Locate the cell with the specified text and output its [X, Y] center coordinate. 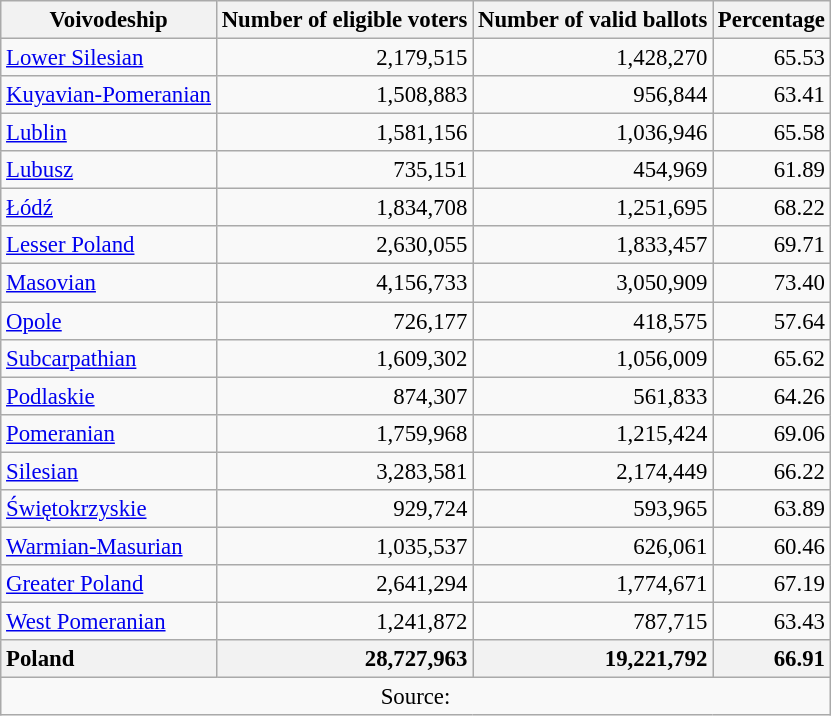
626,061 [593, 546]
63.41 [772, 95]
929,724 [344, 509]
Subcarpathian [109, 358]
874,307 [344, 396]
57.64 [772, 321]
Opole [109, 321]
69.71 [772, 245]
3,283,581 [344, 471]
28,727,963 [344, 659]
787,715 [593, 621]
1,834,708 [344, 208]
1,833,457 [593, 245]
63.43 [772, 621]
Poland [109, 659]
68.22 [772, 208]
735,151 [344, 170]
19,221,792 [593, 659]
73.40 [772, 283]
1,056,009 [593, 358]
1,215,424 [593, 433]
Kuyavian-Pomeranian [109, 95]
Voivodeship [109, 20]
Silesian [109, 471]
593,965 [593, 509]
1,036,946 [593, 133]
2,630,055 [344, 245]
61.89 [772, 170]
66.91 [772, 659]
66.22 [772, 471]
Lower Silesian [109, 58]
1,609,302 [344, 358]
1,428,270 [593, 58]
1,241,872 [344, 621]
4,156,733 [344, 283]
Percentage [772, 20]
Masovian [109, 283]
1,035,537 [344, 546]
1,774,671 [593, 584]
Świętokrzyskie [109, 509]
561,833 [593, 396]
65.53 [772, 58]
65.62 [772, 358]
Lublin [109, 133]
Lubusz [109, 170]
Number of eligible voters [344, 20]
63.89 [772, 509]
69.06 [772, 433]
1,251,695 [593, 208]
67.19 [772, 584]
60.46 [772, 546]
64.26 [772, 396]
Pomeranian [109, 433]
1,581,156 [344, 133]
West Pomeranian [109, 621]
2,641,294 [344, 584]
Number of valid ballots [593, 20]
3,050,909 [593, 283]
Greater Poland [109, 584]
418,575 [593, 321]
2,179,515 [344, 58]
1,508,883 [344, 95]
Podlaskie [109, 396]
2,174,449 [593, 471]
726,177 [344, 321]
Source: [416, 697]
454,969 [593, 170]
65.58 [772, 133]
Warmian-Masurian [109, 546]
Łódź [109, 208]
Lesser Poland [109, 245]
956,844 [593, 95]
1,759,968 [344, 433]
